Identify which cell holds the provided text, then report its [x, y] central coordinate. 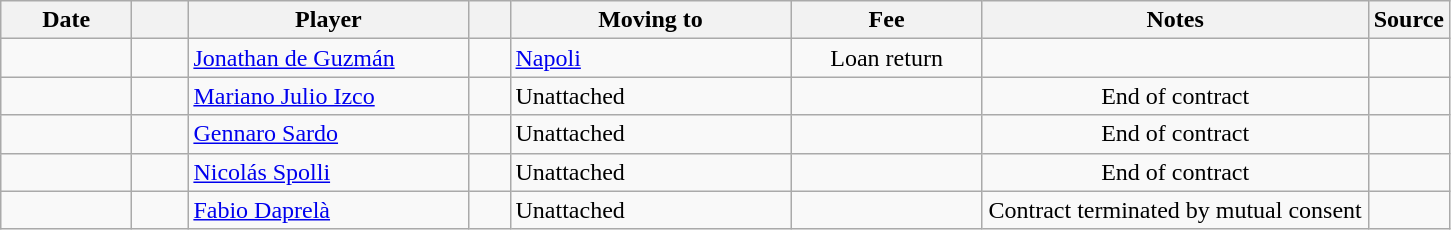
Napoli [650, 58]
Nicolás Spolli [328, 172]
Fee [886, 20]
Notes [1175, 20]
Contract terminated by mutual consent [1175, 210]
Mariano Julio Izco [328, 96]
Player [328, 20]
Loan return [886, 58]
Jonathan de Guzmán [328, 58]
Moving to [650, 20]
Fabio Daprelà [328, 210]
Source [1408, 20]
Date [66, 20]
Gennaro Sardo [328, 134]
